Scan for the cell matching the given text and deliver its (x, y) coordinate at center. 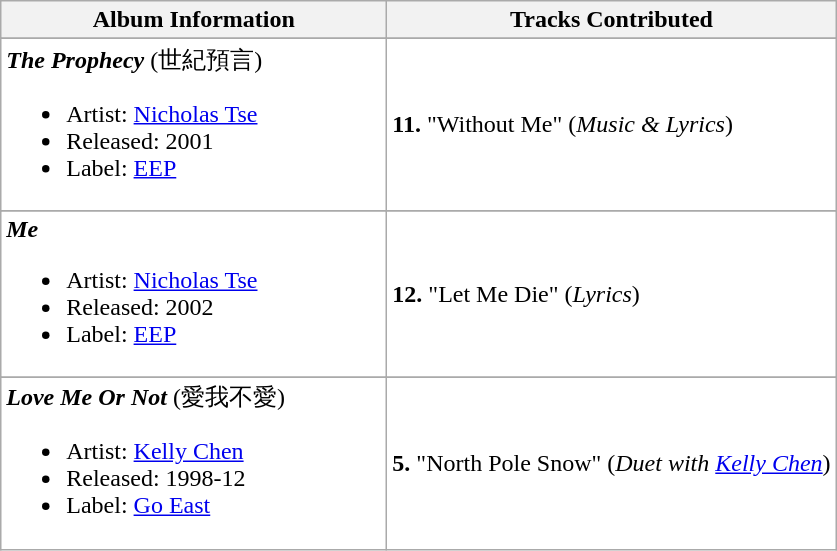
Love Me Or Not (愛我不愛)Artist: Kelly ChenReleased: 1998-12Label: Go East (194, 463)
MeArtist: Nicholas TseReleased: 2002Label: EEP (194, 294)
The Prophecy (世紀預言)Artist: Nicholas TseReleased: 2001Label: EEP (194, 125)
12. "Let Me Die" (Lyrics) (612, 294)
Tracks Contributed (612, 20)
11. "Without Me" (Music & Lyrics) (612, 125)
5. "North Pole Snow" (Duet with Kelly Chen) (612, 463)
Album Information (194, 20)
